Capture the cell that displays the provided text and extract its (x, y) central coordinate. 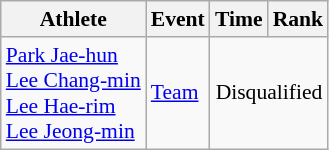
Event (178, 19)
Rank (298, 19)
Time (239, 19)
Park Jae-hunLee Chang-min Lee Hae-rimLee Jeong-min (74, 93)
Athlete (74, 19)
Disqualified (269, 93)
Team (178, 93)
